Output the (x, y) coordinate of the center of the cell containing the given text.  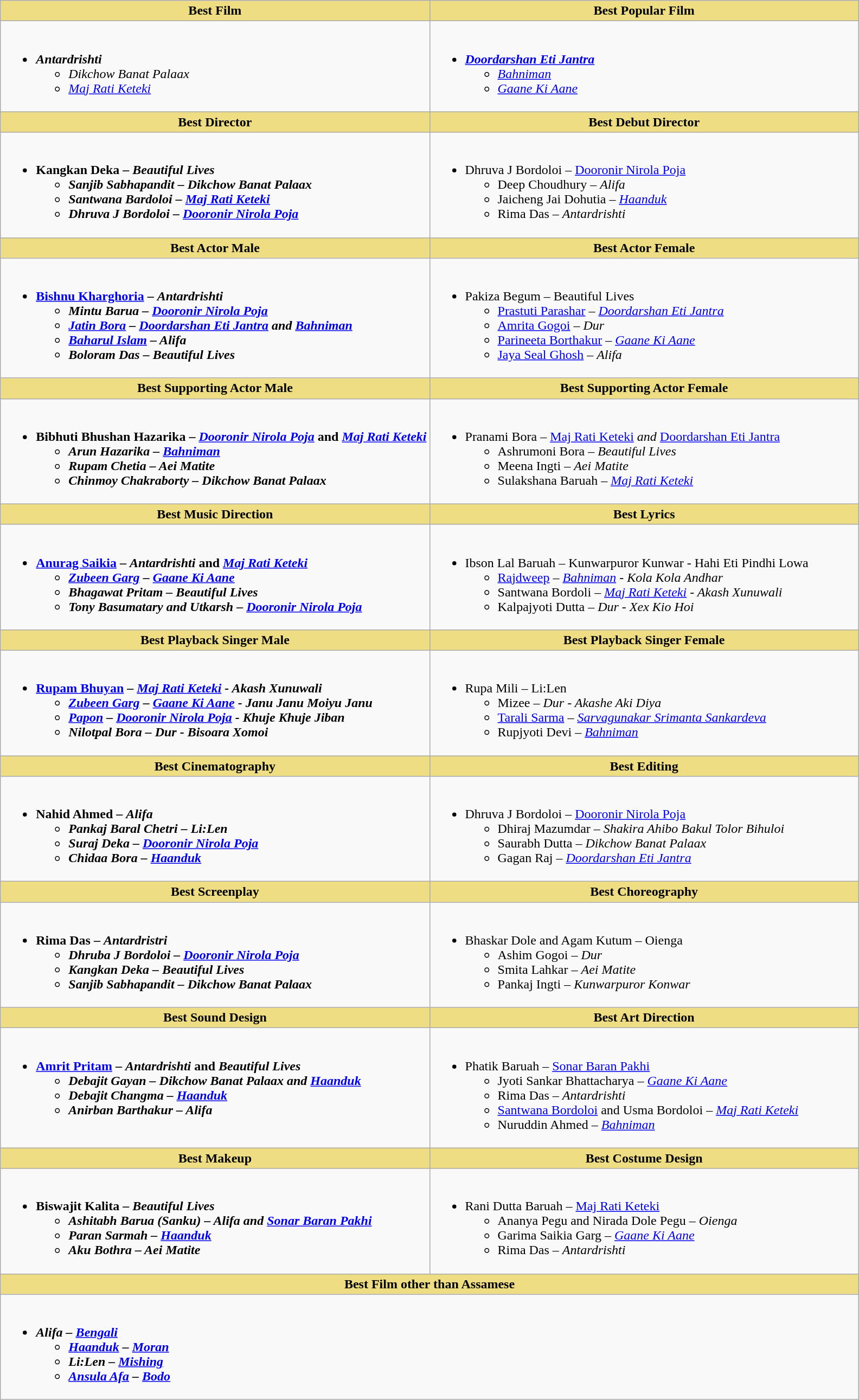
Best Cinematography (215, 766)
Amrit Pritam – Antardrishti and Beautiful LivesDebajit Gayan – Dikchow Banat Palaax and HaandukDebajit Changma – HaandukAnirban Barthakur – Alifa (215, 1088)
Best Playback Singer Male (215, 640)
Best Actor Female (644, 248)
Bhaskar Dole and Agam Kutum – OiengaAshim Gogoi – DurSmita Lahkar – Aei MatitePankaj Ingti – Kunwarpuror Konwar (644, 955)
Rima Das – AntardristriDhruba J Bordoloi – Dooronir Nirola PojaKangkan Deka – Beautiful LivesSanjib Sabhapandit – Dikchow Banat Palaax (215, 955)
Best Playback Singer Female (644, 640)
Best Art Direction (644, 1018)
Biswajit Kalita – Beautiful LivesAshitabh Barua (Sanku) – Alifa and Sonar Baran PakhiParan Sarmah – HaandukAku Bothra – Aei Matite (215, 1221)
Best Editing (644, 766)
Pranami Bora – Maj Rati Keteki and Doordarshan Eti JantraAshrumoni Bora – Beautiful LivesMeena Ingti – Aei MatiteSulakshana Baruah – Maj Rati Keteki (644, 451)
Best Makeup (215, 1158)
Best Film other than Assamese (429, 1284)
Best Director (215, 122)
Rupa Mili – Li:LenMizee – Dur - Akashe Aki DiyaTarali Sarma – Sarvagunakar Srimanta SankardevaRupjyoti Devi – Bahniman (644, 703)
Best Music Direction (215, 514)
Kangkan Deka – Beautiful LivesSanjib Sabhapandit – Dikchow Banat PalaaxSantwana Bardoloi – Maj Rati KetekiDhruva J Bordoloi – Dooronir Nirola Poja (215, 185)
Best Popular Film (644, 11)
Best Sound Design (215, 1018)
Best Supporting Actor Male (215, 388)
Best Supporting Actor Female (644, 388)
AntardrishtiDikchow Banat PalaaxMaj Rati Keteki (215, 66)
Dhruva J Bordoloi – Dooronir Nirola PojaDeep Choudhury – AlifaJaicheng Jai Dohutia – HaandukRima Das – Antardrishti (644, 185)
Best Lyrics (644, 514)
Best Film (215, 11)
Best Screenplay (215, 892)
Best Actor Male (215, 248)
Rani Dutta Baruah – Maj Rati KetekiAnanya Pegu and Nirada Dole Pegu – OiengaGarima Saikia Garg – Gaane Ki AaneRima Das – Antardrishti (644, 1221)
Doordarshan Eti JantraBahnimanGaane Ki Aane (644, 66)
Best Debut Director (644, 122)
Best Costume Design (644, 1158)
Alifa – BengaliHaanduk – MoranLi:Len – MishingAnsula Afa – Bodo (429, 1347)
Best Choreography (644, 892)
Pakiza Begum – Beautiful LivesPrastuti Parashar – Doordarshan Eti JantraAmrita Gogoi – DurParineeta Borthakur – Gaane Ki AaneJaya Seal Ghosh – Alifa (644, 318)
Nahid Ahmed – AlifaPankaj Baral Chetri – Li:LenSuraj Deka – Dooronir Nirola PojaChidaa Bora – Haanduk (215, 829)
